Identify which cell holds the provided text, then report its [X, Y] central coordinate. 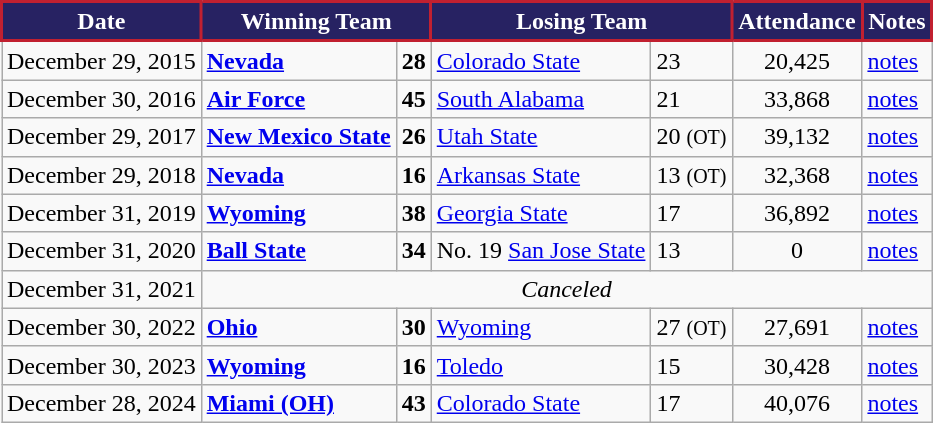
Ohio [298, 327]
New Mexico State [298, 137]
Canceled [566, 289]
36,892 [797, 213]
Notes [897, 22]
43 [414, 403]
21 [692, 99]
28 [414, 60]
December 28, 2024 [102, 403]
26 [414, 137]
38 [414, 213]
32,368 [797, 175]
Ball State [298, 251]
Arkansas State [541, 175]
0 [797, 251]
33,868 [797, 99]
27 (OT) [692, 327]
Toledo [541, 365]
Date [102, 22]
Georgia State [541, 213]
20,425 [797, 60]
December 31, 2021 [102, 289]
Winning Team [316, 22]
30,428 [797, 365]
34 [414, 251]
December 31, 2019 [102, 213]
December 30, 2016 [102, 99]
15 [692, 365]
23 [692, 60]
December 29, 2017 [102, 137]
December 31, 2020 [102, 251]
13 [692, 251]
13 (OT) [692, 175]
No. 19 San Jose State [541, 251]
Attendance [797, 22]
South Alabama [541, 99]
Losing Team [582, 22]
December 30, 2022 [102, 327]
Air Force [298, 99]
45 [414, 99]
20 (OT) [692, 137]
40,076 [797, 403]
30 [414, 327]
December 29, 2018 [102, 175]
27,691 [797, 327]
39,132 [797, 137]
Miami (OH) [298, 403]
December 30, 2023 [102, 365]
Utah State [541, 137]
December 29, 2015 [102, 60]
